Determine the [x, y] coordinate at the center of the cell enclosing the given text.  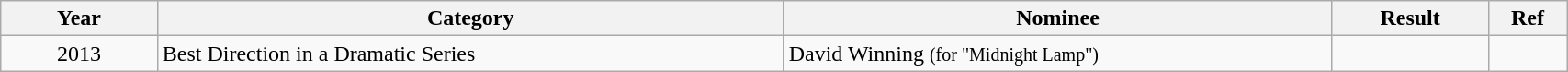
Result [1410, 18]
David Winning (for "Midnight Lamp") [1058, 54]
2013 [79, 54]
Category [470, 18]
Year [79, 18]
Nominee [1058, 18]
Ref [1527, 18]
Best Direction in a Dramatic Series [470, 54]
